For the text-containing cell, return its midpoint in [x, y] coordinate format. 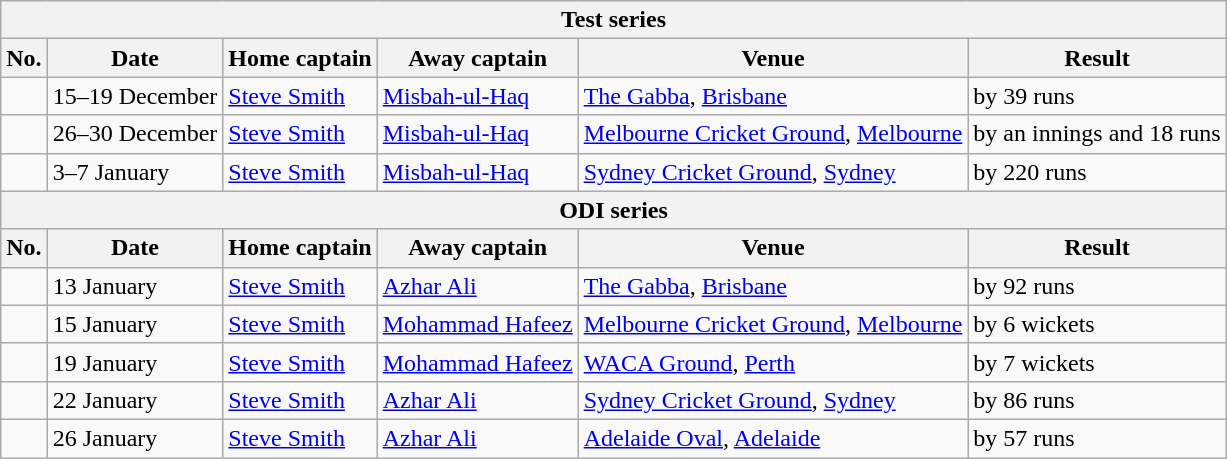
3–7 January [135, 172]
Test series [614, 20]
26 January [135, 438]
26–30 December [135, 134]
by 6 wickets [1097, 324]
by 7 wickets [1097, 362]
by an innings and 18 runs [1097, 134]
19 January [135, 362]
22 January [135, 400]
by 86 runs [1097, 400]
13 January [135, 286]
by 57 runs [1097, 438]
WACA Ground, Perth [773, 362]
by 39 runs [1097, 96]
15 January [135, 324]
15–19 December [135, 96]
ODI series [614, 210]
by 92 runs [1097, 286]
by 220 runs [1097, 172]
Adelaide Oval, Adelaide [773, 438]
